Pinpoint the cell where the given text exists, returning its [X, Y] midpoint coordinate. 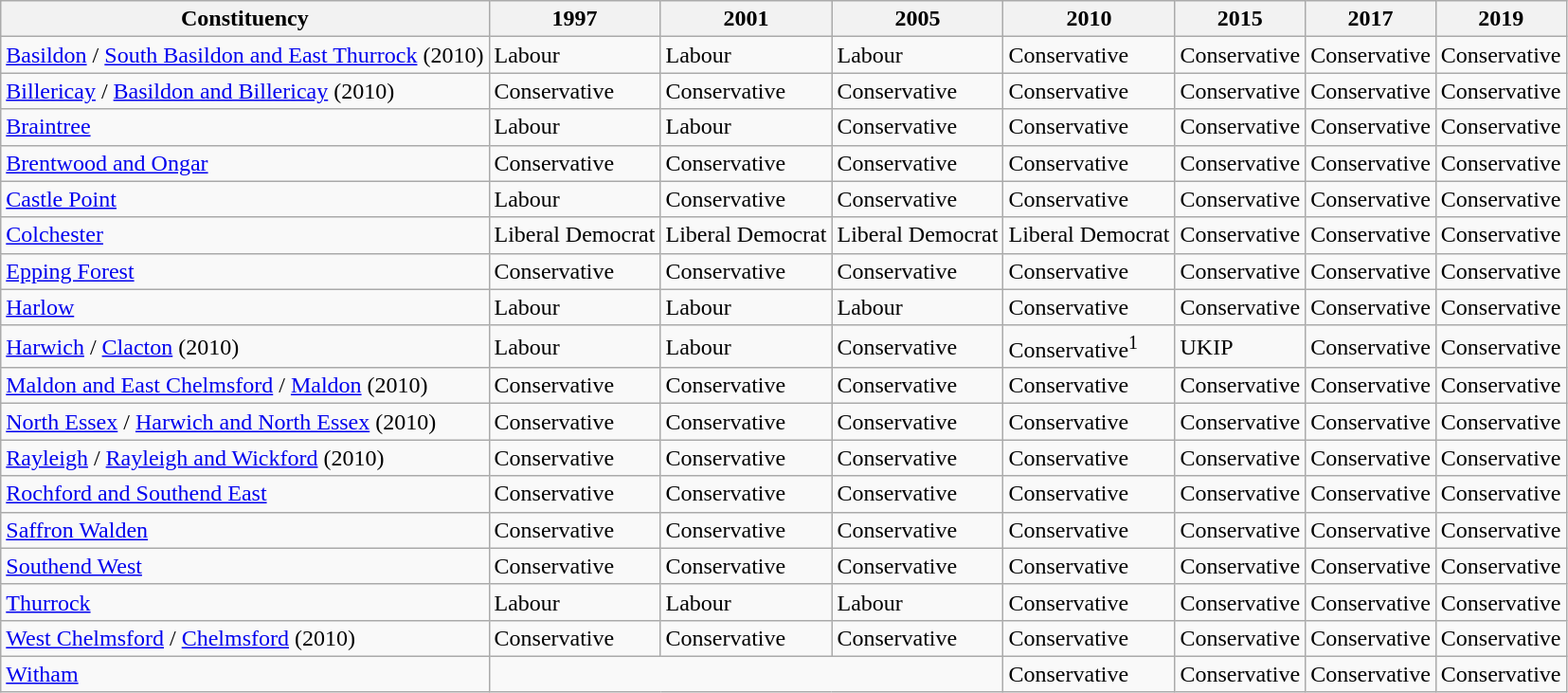
1997 [574, 19]
Saffron Walden [244, 530]
2001 [747, 19]
Thurrock [244, 602]
Basildon / South Basildon and East Thurrock (2010) [244, 55]
Witham [244, 674]
Colchester [244, 235]
West Chelmsford / Chelmsford (2010) [244, 638]
Constituency [244, 19]
2015 [1240, 19]
Castle Point [244, 199]
Rochford and Southend East [244, 494]
Epping Forest [244, 271]
Brentwood and Ongar [244, 163]
Braintree [244, 127]
Maldon and East Chelmsford / Maldon (2010) [244, 386]
North Essex / Harwich and North Essex (2010) [244, 422]
Conservative1 [1090, 347]
2017 [1371, 19]
2005 [917, 19]
Rayleigh / Rayleigh and Wickford (2010) [244, 458]
Southend West [244, 566]
Harwich / Clacton (2010) [244, 347]
UKIP [1240, 347]
Billericay / Basildon and Billericay (2010) [244, 91]
Harlow [244, 307]
2019 [1501, 19]
2010 [1090, 19]
